Return the (x, y) coordinate for the center point of the cell that contains the specified text.  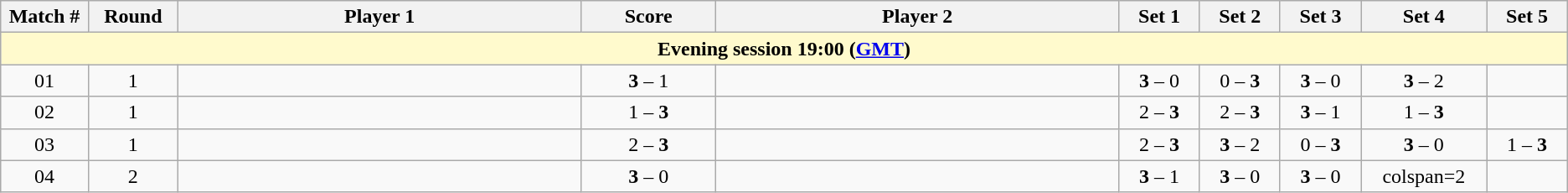
Set 2 (1240, 17)
Set 4 (1424, 17)
colspan=2 (1424, 176)
Set 5 (1527, 17)
Set 1 (1159, 17)
Player 1 (379, 17)
01 (45, 81)
Match # (45, 17)
Score (648, 17)
03 (45, 144)
Player 2 (916, 17)
Round (132, 17)
Evening session 19:00 (GMT) (784, 49)
2 (132, 176)
04 (45, 176)
Set 3 (1320, 17)
02 (45, 112)
